Find where the given text appears and provide that cell's center as (x, y) coordinate. 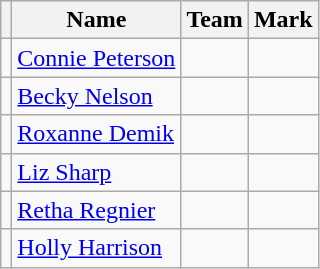
Liz Sharp (96, 172)
Holly Harrison (96, 248)
Team (215, 20)
Name (96, 20)
Retha Regnier (96, 210)
Mark (283, 20)
Roxanne Demik (96, 134)
Connie Peterson (96, 58)
Becky Nelson (96, 96)
